Pinpoint the cell where the given text exists, returning its (X, Y) midpoint coordinate. 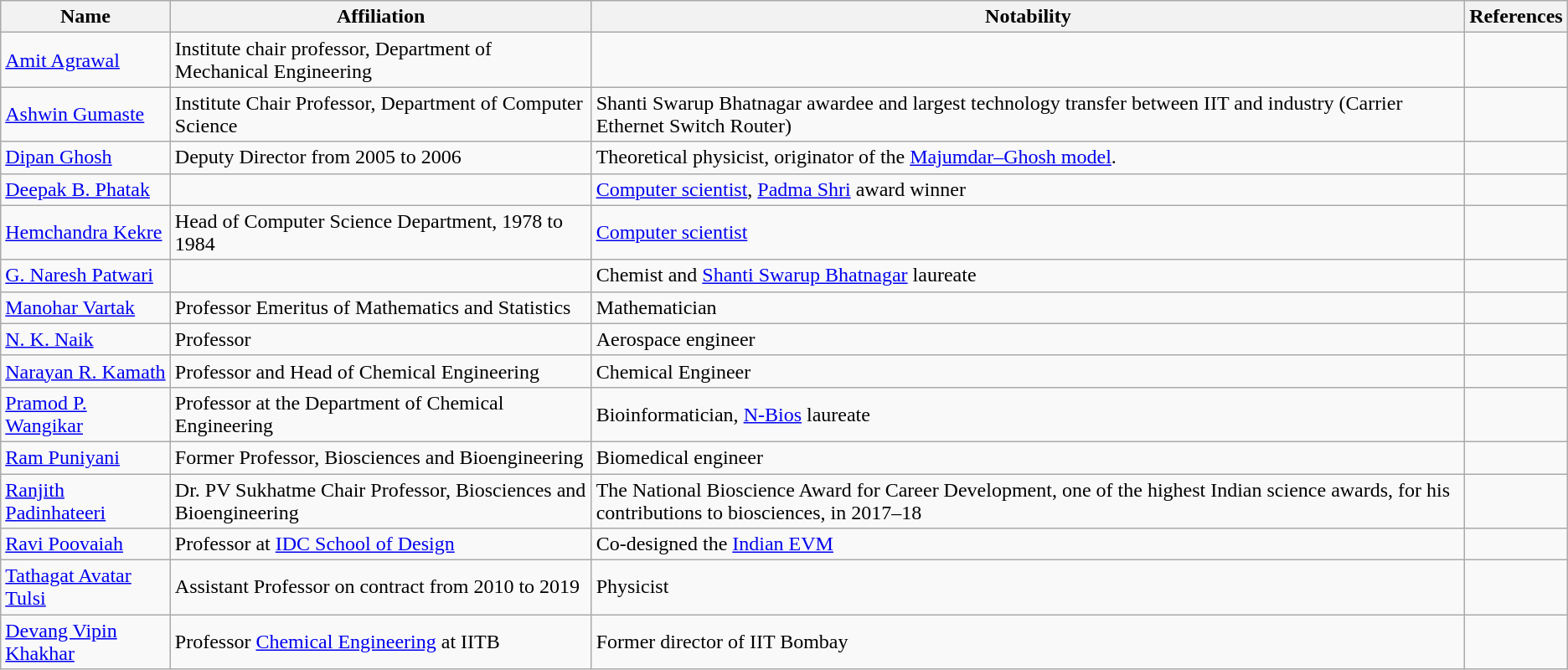
Chemical Engineer (1029, 371)
Institute chair professor, Department of Mechanical Engineering (380, 60)
G. Naresh Patwari (85, 276)
Co-designed the Indian EVM (1029, 544)
Assistant Professor on contract from 2010 to 2019 (380, 588)
Physicist (1029, 588)
Professor Chemical Engineering at IITB (380, 642)
Ashwin Gumaste (85, 114)
Affiliation (380, 17)
Dipan Ghosh (85, 157)
Biomedical engineer (1029, 457)
Shanti Swarup Bhatnagar awardee and largest technology transfer between IIT and industry (Carrier Ethernet Switch Router) (1029, 114)
N. K. Naik (85, 339)
Name (85, 17)
Professor (380, 339)
Pramod P. Wangikar (85, 414)
Head of Computer Science Department, 1978 to 1984 (380, 233)
Ranjith Padinhateeri (85, 501)
Devang Vipin Khakhar (85, 642)
Professor and Head of Chemical Engineering (380, 371)
Amit Agrawal (85, 60)
Computer scientist (1029, 233)
Ram Puniyani (85, 457)
Computer scientist, Padma Shri award winner (1029, 189)
Ravi Poovaiah (85, 544)
Former Professor, Biosciences and Bioengineering (380, 457)
References (1516, 17)
The National Bioscience Award for Career Development, one of the highest Indian science awards, for his contributions to biosciences, in 2017–18 (1029, 501)
Chemist and Shanti Swarup Bhatnagar laureate (1029, 276)
Former director of IIT Bombay (1029, 642)
Mathematician (1029, 307)
Theoretical physicist, originator of the Majumdar–Ghosh model. (1029, 157)
Professor at the Department of Chemical Engineering (380, 414)
Institute Chair Professor, Department of Computer Science (380, 114)
Professor at IDC School of Design (380, 544)
Bioinformatician, N-Bios laureate (1029, 414)
Tathagat Avatar Tulsi (85, 588)
Professor Emeritus of Mathematics and Statistics (380, 307)
Deepak B. Phatak (85, 189)
Manohar Vartak (85, 307)
Hemchandra Kekre (85, 233)
Narayan R. Kamath (85, 371)
Aerospace engineer (1029, 339)
Deputy Director from 2005 to 2006 (380, 157)
Dr. PV Sukhatme Chair Professor, Biosciences and Bioengineering (380, 501)
Notability (1029, 17)
